Output the (X, Y) coordinate of the center of the cell containing the given text.  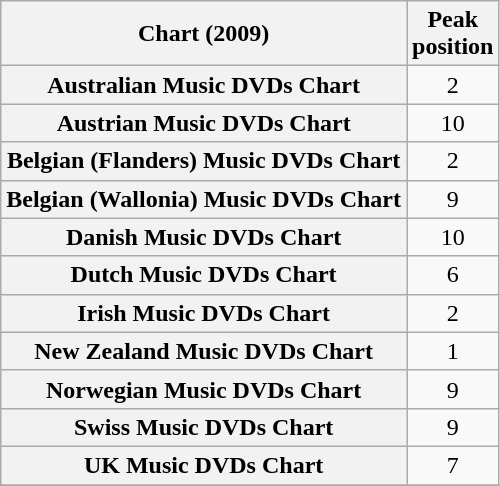
Austrian Music DVDs Chart (204, 123)
Danish Music DVDs Chart (204, 237)
7 (452, 465)
Norwegian Music DVDs Chart (204, 389)
Belgian (Flanders) Music DVDs Chart (204, 161)
6 (452, 275)
New Zealand Music DVDs Chart (204, 351)
Belgian (Wallonia) Music DVDs Chart (204, 199)
1 (452, 351)
Irish Music DVDs Chart (204, 313)
Peakposition (452, 34)
Swiss Music DVDs Chart (204, 427)
Chart (2009) (204, 34)
UK Music DVDs Chart (204, 465)
Australian Music DVDs Chart (204, 85)
Dutch Music DVDs Chart (204, 275)
